Find where the given text appears and provide that cell's center as [x, y] coordinate. 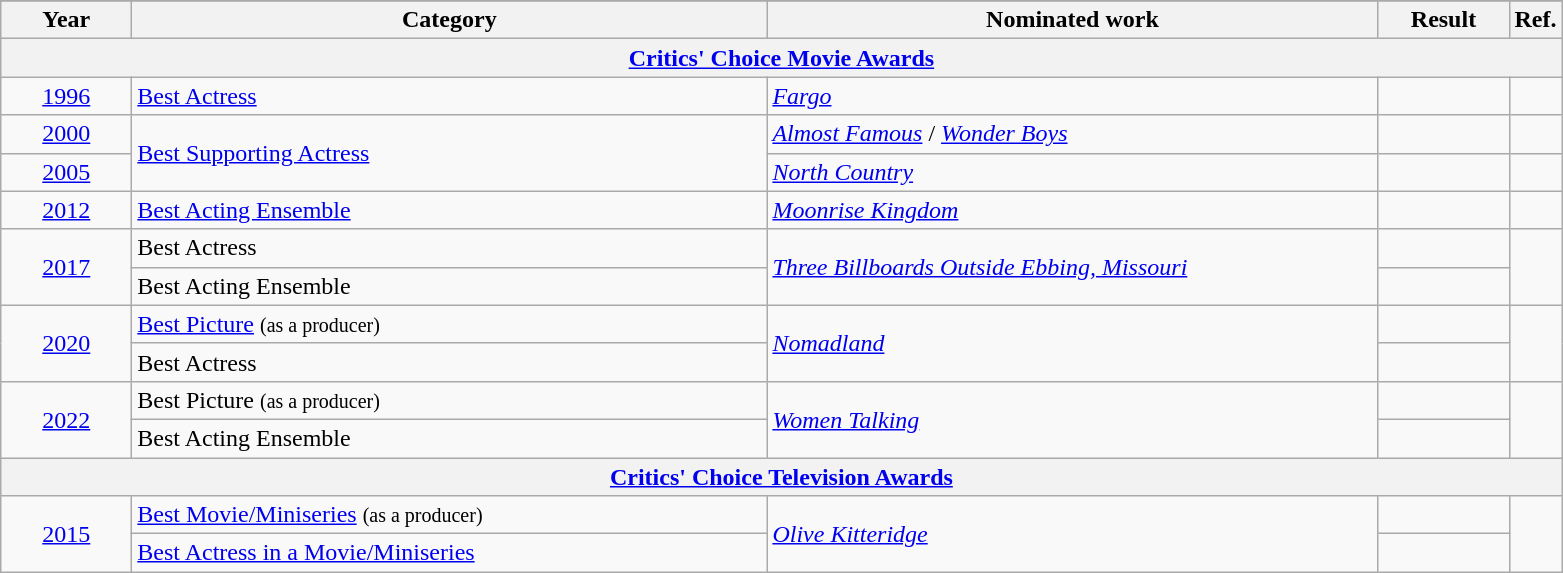
2017 [66, 267]
Ref. [1536, 20]
2012 [66, 210]
Result [1444, 20]
North Country [1072, 172]
Nominated work [1072, 20]
2000 [66, 134]
2015 [66, 534]
Moonrise Kingdom [1072, 210]
Category [450, 20]
2022 [66, 419]
Olive Kitteridge [1072, 534]
Three Billboards Outside Ebbing, Missouri [1072, 267]
Almost Famous / Wonder Boys [1072, 134]
Fargo [1072, 96]
Critics' Choice Television Awards [782, 477]
1996 [66, 96]
Best Supporting Actress [450, 153]
Best Movie/Miniseries (as a producer) [450, 515]
Critics' Choice Movie Awards [782, 58]
Nomadland [1072, 343]
Women Talking [1072, 419]
2005 [66, 172]
2020 [66, 343]
Best Actress in a Movie/Miniseries [450, 553]
Year [66, 20]
